Extract the [x, y] coordinate from the center of the cell holding the provided text.  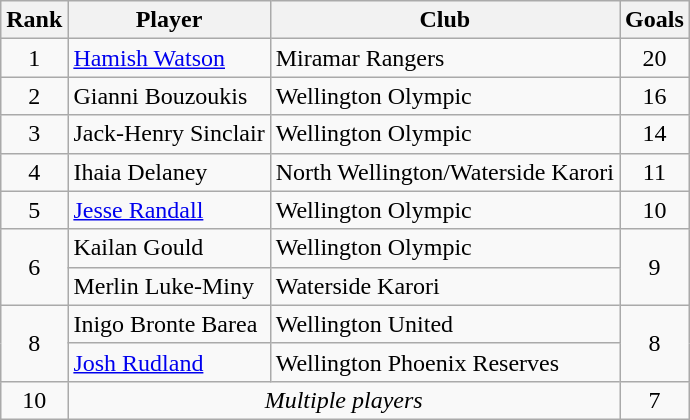
2 [34, 96]
6 [34, 267]
Rank [34, 20]
North Wellington/Waterside Karori [444, 172]
9 [655, 267]
Club [444, 20]
Wellington United [444, 324]
3 [34, 134]
Gianni Bouzoukis [169, 96]
4 [34, 172]
7 [655, 400]
11 [655, 172]
Player [169, 20]
Goals [655, 20]
Jack-Henry Sinclair [169, 134]
Multiple players [344, 400]
Wellington Phoenix Reserves [444, 362]
Kailan Gould [169, 248]
Miramar Rangers [444, 58]
14 [655, 134]
Ihaia Delaney [169, 172]
Waterside Karori [444, 286]
Hamish Watson [169, 58]
1 [34, 58]
Merlin Luke-Miny [169, 286]
5 [34, 210]
Josh Rudland [169, 362]
Jesse Randall [169, 210]
20 [655, 58]
16 [655, 96]
Inigo Bronte Barea [169, 324]
